Find where the given text appears and provide that cell's center as [X, Y] coordinate. 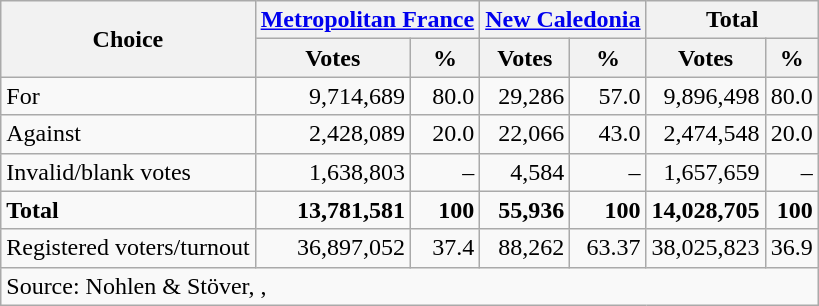
4,584 [525, 172]
Source: Nohlen & Stöver, , [410, 286]
43.0 [608, 134]
22,066 [525, 134]
Metropolitan France [368, 20]
2,474,548 [706, 134]
36.9 [792, 248]
37.4 [444, 248]
63.37 [608, 248]
2,428,089 [332, 134]
New Caledonia [563, 20]
88,262 [525, 248]
Choice [128, 39]
Against [128, 134]
14,028,705 [706, 210]
29,286 [525, 96]
57.0 [608, 96]
Registered voters/turnout [128, 248]
For [128, 96]
9,714,689 [332, 96]
Invalid/blank votes [128, 172]
38,025,823 [706, 248]
1,638,803 [332, 172]
55,936 [525, 210]
9,896,498 [706, 96]
36,897,052 [332, 248]
13,781,581 [332, 210]
1,657,659 [706, 172]
